From the cell containing the given text, extract its center point as (x, y) coordinate. 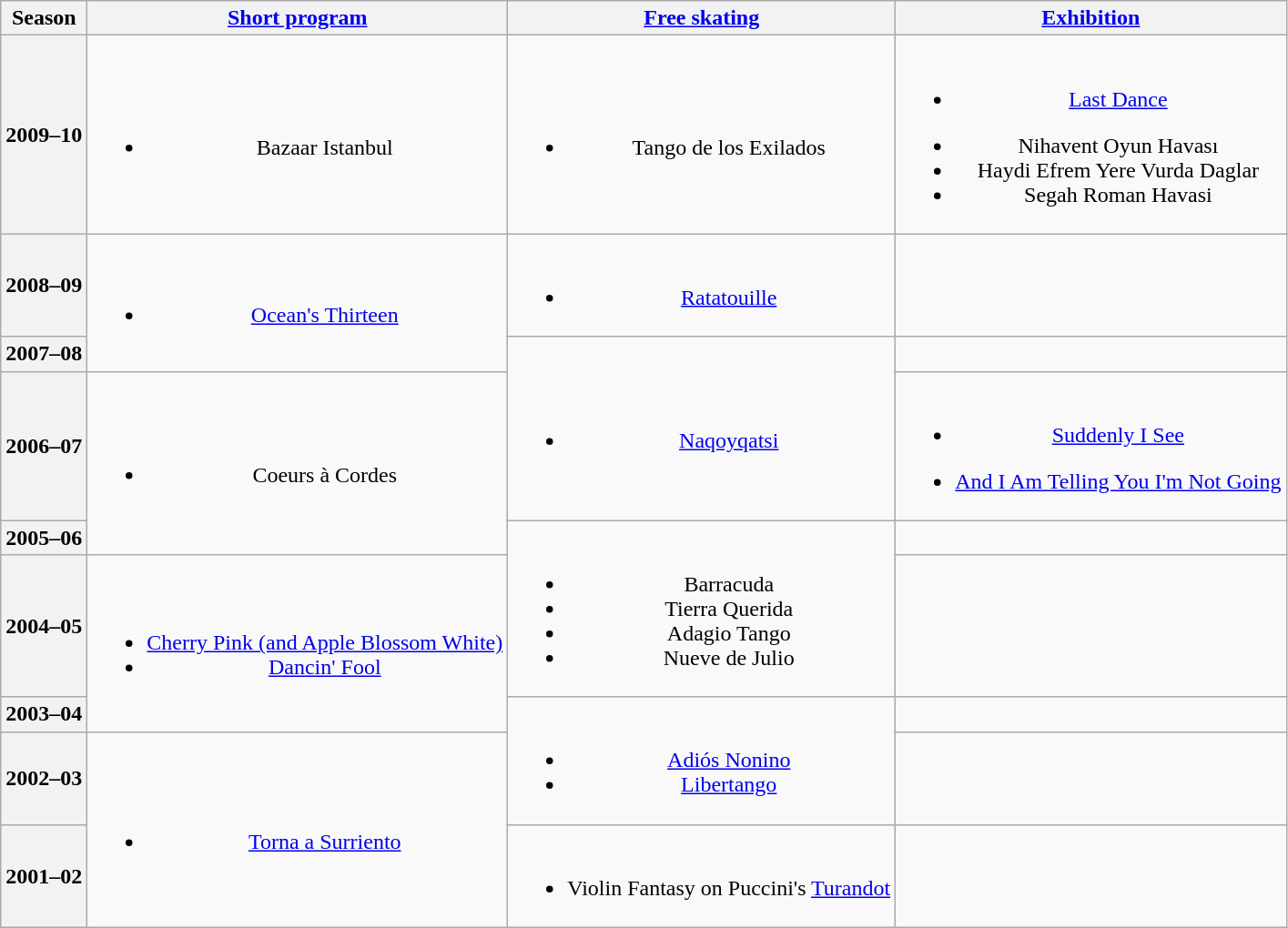
2008–09 (44, 286)
Ratatouille (702, 286)
Last Dance Nihavent Oyun Havası Haydi Efrem Yere Vurda DaglarSegah Roman Havasi (1090, 135)
2003–04 (44, 714)
Cherry Pink (and Apple Blossom White) Dancin' Fool (298, 643)
2002–03 (44, 778)
2004–05 (44, 626)
2005–06 (44, 538)
Free skating (702, 18)
2006–07 (44, 446)
Season (44, 18)
Violin Fantasy on Puccini's Turandot (702, 875)
Tango de los Exilados (702, 135)
Bazaar Istanbul (298, 135)
Naqoyqatsi (702, 429)
Coeurs à Cordes (298, 463)
Adiós Nonino Libertango (702, 761)
Suddenly I See And I Am Telling You I'm Not Going (1090, 446)
Ocean's Thirteen (298, 302)
Exhibition (1090, 18)
Torna a Surriento (298, 830)
2009–10 (44, 135)
2001–02 (44, 875)
Barracuda Tierra Querida Adagio Tango Nueve de Julio (702, 609)
Short program (298, 18)
2007–08 (44, 354)
